Return the (X, Y) coordinate for the center point of the cell that contains the specified text.  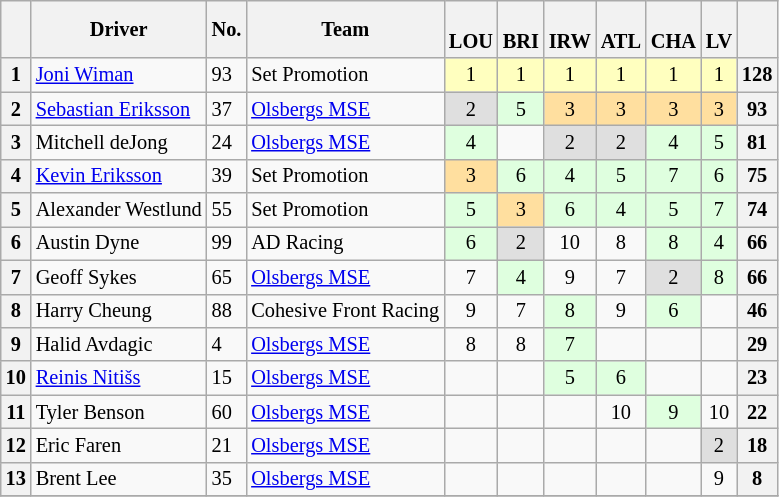
18 (757, 445)
Alexander Westlund (119, 210)
21 (227, 445)
74 (757, 210)
CHA (674, 29)
Team (345, 29)
88 (227, 311)
Reinis Nitišs (119, 378)
IRW (570, 29)
55 (227, 210)
39 (227, 176)
12 (16, 445)
15 (227, 378)
29 (757, 344)
Kevin Eriksson (119, 176)
11 (16, 412)
99 (227, 243)
AD Racing (345, 243)
Austin Dyne (119, 243)
35 (227, 479)
Eric Faren (119, 445)
81 (757, 142)
128 (757, 75)
LOU (471, 29)
24 (227, 142)
23 (757, 378)
BRI (521, 29)
ATL (621, 29)
65 (227, 277)
60 (227, 412)
Tyler Benson (119, 412)
Brent Lee (119, 479)
13 (16, 479)
Sebastian Eriksson (119, 109)
Harry Cheung (119, 311)
46 (757, 311)
75 (757, 176)
No. (227, 29)
Driver (119, 29)
Halid Avdagic (119, 344)
Mitchell deJong (119, 142)
Joni Wiman (119, 75)
Cohesive Front Racing (345, 311)
Geoff Sykes (119, 277)
22 (757, 412)
37 (227, 109)
LV (719, 29)
